Locate the cell with the specified text and output its [X, Y] center coordinate. 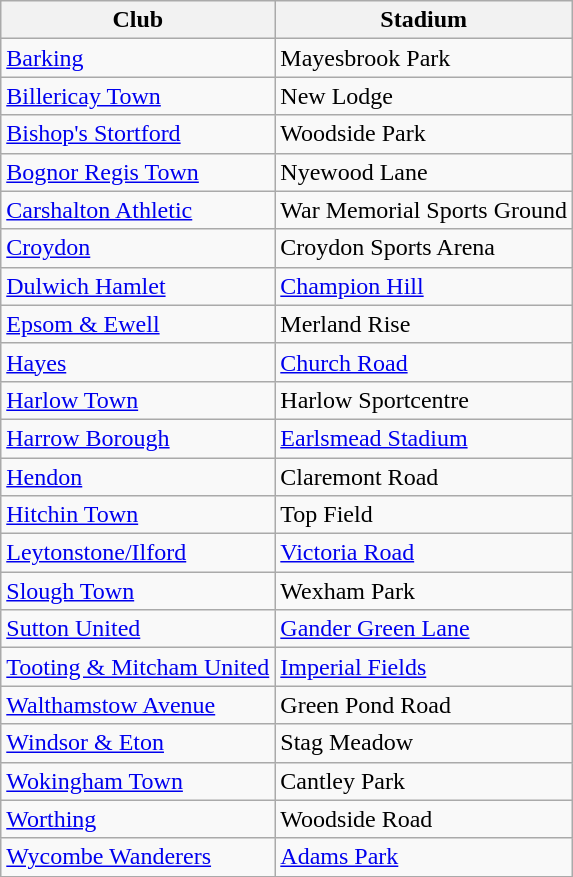
New Lodge [424, 96]
Woodside Park [424, 134]
Wokingham Town [138, 781]
Earlsmead Stadium [424, 438]
Leytonstone/Ilford [138, 553]
Claremont Road [424, 477]
Harlow Sportcentre [424, 400]
Woodside Road [424, 819]
Worthing [138, 819]
Croydon Sports Arena [424, 248]
Epsom & Ewell [138, 324]
Mayesbrook Park [424, 58]
Adams Park [424, 857]
Carshalton Athletic [138, 210]
Stag Meadow [424, 743]
Nyewood Lane [424, 172]
Bognor Regis Town [138, 172]
Harlow Town [138, 400]
War Memorial Sports Ground [424, 210]
Sutton United [138, 629]
Merland Rise [424, 324]
Gander Green Lane [424, 629]
Cantley Park [424, 781]
Church Road [424, 362]
Hendon [138, 477]
Walthamstow Avenue [138, 705]
Victoria Road [424, 553]
Hayes [138, 362]
Harrow Borough [138, 438]
Green Pond Road [424, 705]
Wexham Park [424, 591]
Windsor & Eton [138, 743]
Top Field [424, 515]
Slough Town [138, 591]
Dulwich Hamlet [138, 286]
Club [138, 20]
Hitchin Town [138, 515]
Champion Hill [424, 286]
Bishop's Stortford [138, 134]
Billericay Town [138, 96]
Imperial Fields [424, 667]
Tooting & Mitcham United [138, 667]
Croydon [138, 248]
Wycombe Wanderers [138, 857]
Stadium [424, 20]
Barking [138, 58]
